Locate the cell with the specified text and output its [x, y] center coordinate. 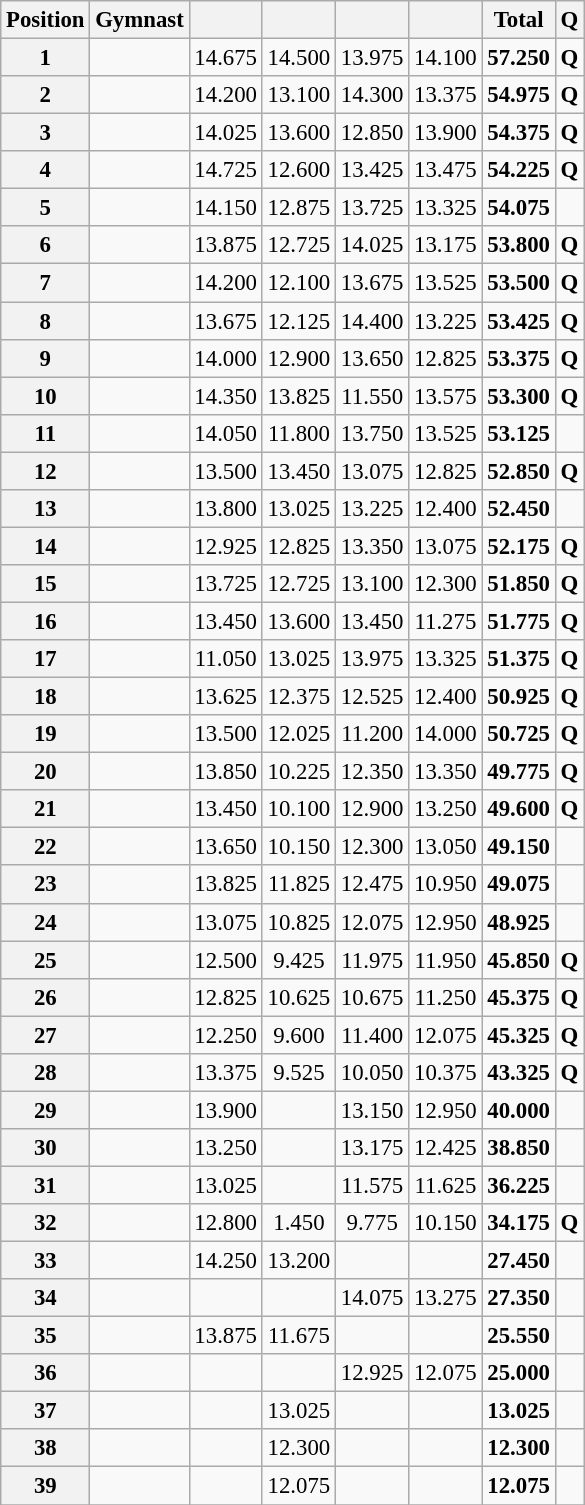
12.350 [372, 772]
51.850 [518, 584]
Position [46, 20]
1 [46, 58]
25.000 [518, 1373]
14.350 [226, 396]
14.050 [226, 433]
16 [46, 621]
10 [46, 396]
30 [46, 1148]
32 [46, 1223]
14.075 [372, 1298]
11.975 [372, 960]
52.450 [518, 509]
14 [46, 546]
12.850 [372, 133]
38.850 [518, 1148]
53.125 [518, 433]
51.775 [518, 621]
11.800 [298, 433]
49.775 [518, 772]
23 [46, 885]
11.950 [446, 960]
11.625 [446, 1185]
12.475 [372, 885]
51.375 [518, 659]
29 [46, 1110]
12.525 [372, 697]
54.975 [518, 95]
54.075 [518, 208]
38 [46, 1449]
27 [46, 1035]
34.175 [518, 1223]
12.425 [446, 1148]
18 [46, 697]
Gymnast [140, 20]
33 [46, 1261]
45.375 [518, 997]
14.400 [372, 321]
12.800 [226, 1223]
13.850 [226, 772]
11.250 [446, 997]
53.425 [518, 321]
13.475 [446, 170]
13.200 [298, 1261]
50.925 [518, 697]
40.000 [518, 1110]
53.500 [518, 283]
14.150 [226, 208]
9.600 [298, 1035]
1.450 [298, 1223]
53.800 [518, 245]
14.675 [226, 58]
6 [46, 245]
10.625 [298, 997]
34 [46, 1298]
11.550 [372, 396]
20 [46, 772]
11 [46, 433]
31 [46, 1185]
9.425 [298, 960]
10.050 [372, 1073]
11.575 [372, 1185]
13.150 [372, 1110]
12.125 [298, 321]
11.275 [446, 621]
27.350 [518, 1298]
43.325 [518, 1073]
15 [46, 584]
9.775 [372, 1223]
52.850 [518, 471]
21 [46, 809]
36 [46, 1373]
8 [46, 321]
52.175 [518, 546]
48.925 [518, 922]
12.875 [298, 208]
13 [46, 509]
14.100 [446, 58]
12.375 [298, 697]
57.250 [518, 58]
12.500 [226, 960]
24 [46, 922]
13.625 [226, 697]
35 [46, 1336]
10.950 [446, 885]
12.250 [226, 1035]
53.375 [518, 358]
13.425 [372, 170]
17 [46, 659]
13.050 [446, 847]
10.225 [298, 772]
26 [46, 997]
50.725 [518, 734]
53.300 [518, 396]
39 [46, 1486]
45.850 [518, 960]
7 [46, 283]
10.825 [298, 922]
11.675 [298, 1336]
12.025 [298, 734]
4 [46, 170]
9 [46, 358]
11.400 [372, 1035]
36.225 [518, 1185]
2 [46, 95]
14.725 [226, 170]
12.600 [298, 170]
25 [46, 960]
22 [46, 847]
45.325 [518, 1035]
14.250 [226, 1261]
11.825 [298, 885]
12 [46, 471]
11.050 [226, 659]
13.575 [446, 396]
12.100 [298, 283]
13.800 [226, 509]
54.375 [518, 133]
25.550 [518, 1336]
10.675 [372, 997]
11.200 [372, 734]
49.600 [518, 809]
3 [46, 133]
10.100 [298, 809]
14.500 [298, 58]
5 [46, 208]
54.225 [518, 170]
Total [518, 20]
14.300 [372, 95]
37 [46, 1411]
13.275 [446, 1298]
27.450 [518, 1261]
10.375 [446, 1073]
28 [46, 1073]
19 [46, 734]
13.750 [372, 433]
9.525 [298, 1073]
49.075 [518, 885]
49.150 [518, 847]
